Search for the cell housing the specified text and yield its [X, Y] center coordinate. 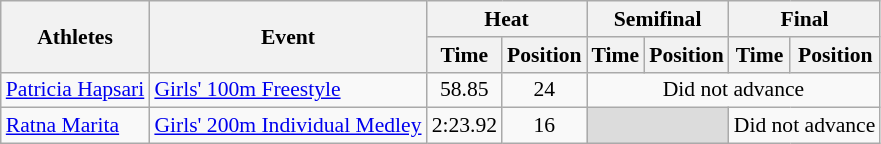
Girls' 100m Freestyle [288, 90]
Patricia Hapsari [76, 90]
Semifinal [658, 19]
Girls' 200m Individual Medley [288, 126]
Athletes [76, 36]
Heat [507, 19]
16 [544, 126]
2:23.92 [464, 126]
24 [544, 90]
Ratna Marita [76, 126]
58.85 [464, 90]
Final [805, 19]
Event [288, 36]
